Find where the given text appears and provide that cell's center as [X, Y] coordinate. 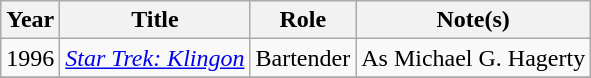
Role [303, 20]
Title [155, 20]
Year [30, 20]
Star Trek: Klingon [155, 58]
Note(s) [474, 20]
As Michael G. Hagerty [474, 58]
Bartender [303, 58]
1996 [30, 58]
